For the text-containing cell, return its midpoint in (X, Y) coordinate format. 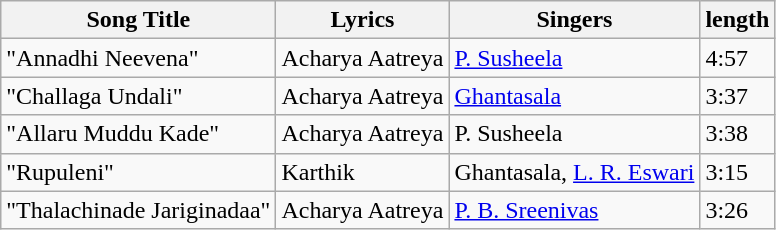
"Allaru Muddu Kade" (138, 134)
3:38 (738, 134)
P. B. Sreenivas (574, 210)
3:26 (738, 210)
"Annadhi Neevena" (138, 58)
Lyrics (362, 20)
Song Title (138, 20)
3:15 (738, 172)
"Challaga Undali" (138, 96)
4:57 (738, 58)
Ghantasala (574, 96)
"Rupuleni" (138, 172)
Ghantasala, L. R. Eswari (574, 172)
length (738, 20)
Singers (574, 20)
"Thalachinade Jariginadaa" (138, 210)
3:37 (738, 96)
Karthik (362, 172)
